Extract the [X, Y] coordinate from the center of the cell holding the provided text.  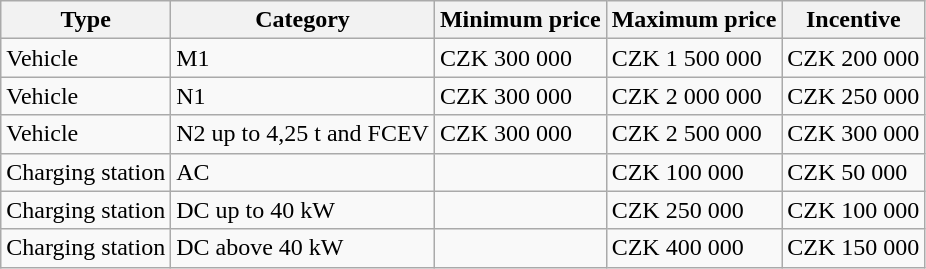
CZK 1 500 000 [694, 58]
AC [303, 172]
CZK 2 000 000 [694, 96]
Type [86, 20]
CZK 50 000 [854, 172]
CZK 2 500 000 [694, 134]
Category [303, 20]
N1 [303, 96]
DC up to 40 kW [303, 210]
CZK 200 000 [854, 58]
Maximum price [694, 20]
Minimum price [520, 20]
CZK 400 000 [694, 248]
CZK 150 000 [854, 248]
N2 up to 4,25 t and FCEV [303, 134]
DC above 40 kW [303, 248]
Incentive [854, 20]
M1 [303, 58]
